Provide the (X, Y) coordinate of the cell's center where the given text is located.  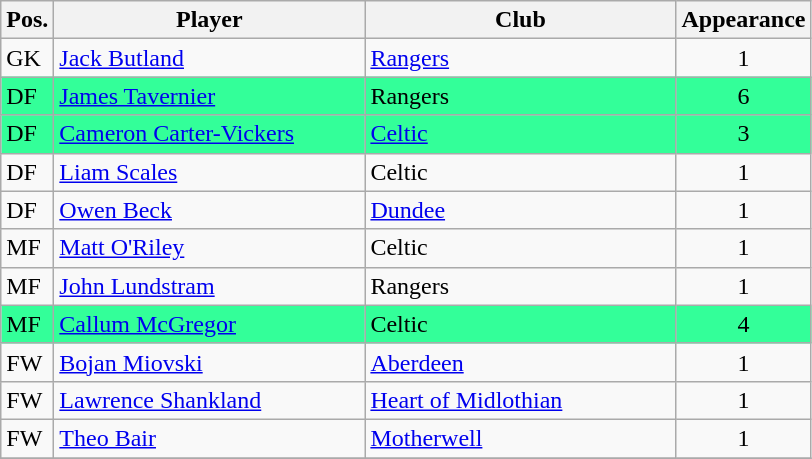
Callum McGregor (210, 324)
GK (28, 58)
Lawrence Shankland (210, 400)
Jack Butland (210, 58)
Dundee (520, 210)
Matt O'Riley (210, 248)
Club (520, 20)
Bojan Miovski (210, 362)
6 (744, 96)
Player (210, 20)
Appearance (744, 20)
Cameron Carter-Vickers (210, 134)
Liam Scales (210, 172)
Owen Beck (210, 210)
John Lundstram (210, 286)
4 (744, 324)
Motherwell (520, 438)
James Tavernier (210, 96)
Pos. (28, 20)
3 (744, 134)
Theo Bair (210, 438)
Aberdeen (520, 362)
Heart of Midlothian (520, 400)
